Search for the cell housing the specified text and yield its [X, Y] center coordinate. 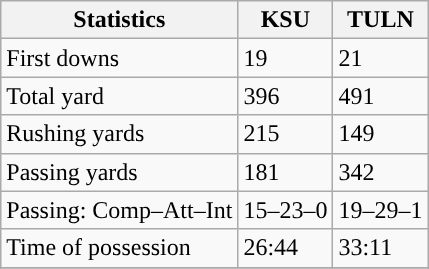
First downs [120, 58]
Statistics [120, 20]
21 [380, 58]
TULN [380, 20]
15–23–0 [286, 210]
19 [286, 58]
19–29–1 [380, 210]
KSU [286, 20]
Total yard [120, 96]
181 [286, 172]
149 [380, 134]
396 [286, 96]
Passing yards [120, 172]
491 [380, 96]
Passing: Comp–Att–Int [120, 210]
Time of possession [120, 248]
342 [380, 172]
26:44 [286, 248]
215 [286, 134]
Rushing yards [120, 134]
33:11 [380, 248]
